Return (X, Y) of the center of cell containing provided text 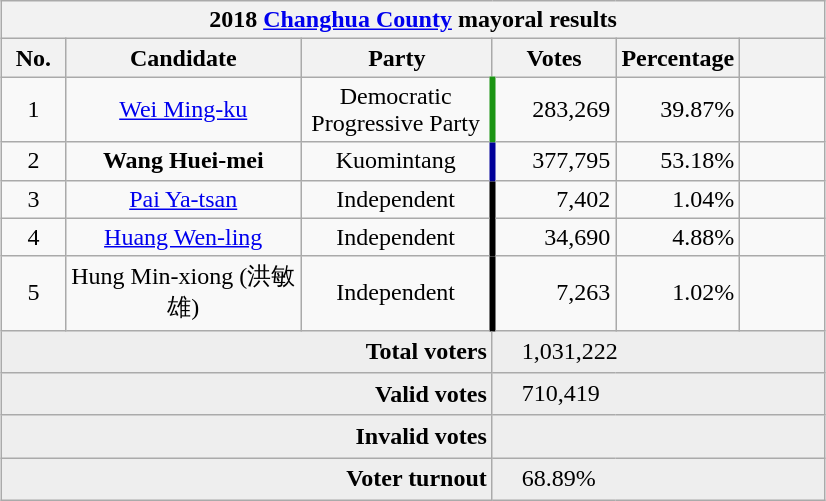
Democratic Progressive Party (396, 110)
4.88% (678, 237)
No. (34, 58)
53.18% (678, 161)
Votes (554, 58)
Wei Ming-ku (183, 110)
Huang Wen-ling (183, 237)
39.87% (678, 110)
3 (34, 199)
1.02% (678, 293)
Invalid votes (248, 436)
Candidate (183, 58)
2018 Changhua County mayoral results (414, 20)
1 (34, 110)
Valid votes (248, 394)
Hung Min-xiong (洪敏雄) (183, 293)
Kuomintang (396, 161)
Pai Ya-tsan (183, 199)
Total voters (248, 352)
1,031,222 (658, 352)
Party (396, 58)
Percentage (678, 58)
2 (34, 161)
377,795 (554, 161)
1.04% (678, 199)
4 (34, 237)
710,419 (658, 394)
7,263 (554, 293)
Wang Huei-mei (183, 161)
5 (34, 293)
283,269 (554, 110)
7,402 (554, 199)
Voter turnout (248, 480)
34,690 (554, 237)
68.89% (658, 480)
